Extract the [X, Y] coordinate from the center of the cell holding the provided text.  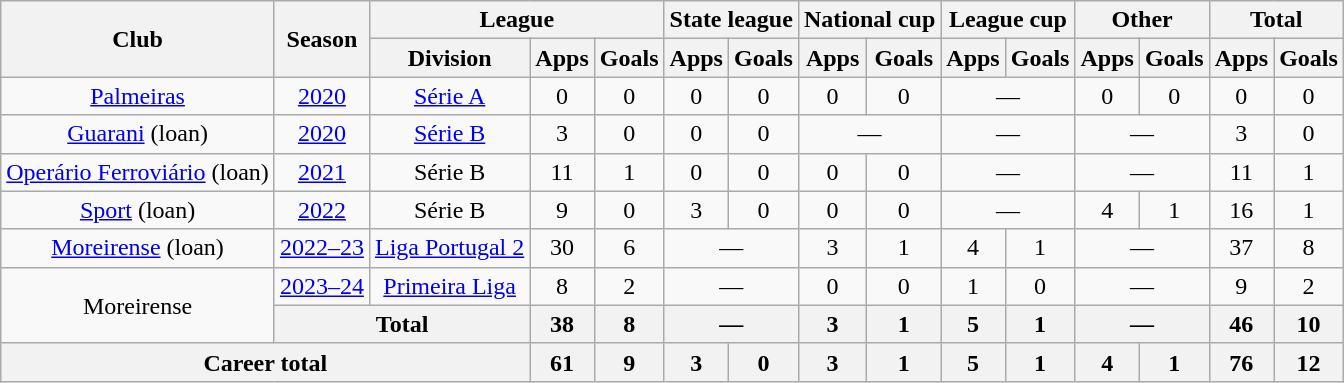
2022 [322, 210]
Primeira Liga [449, 286]
Career total [266, 362]
Other [1142, 20]
Operário Ferroviário (loan) [138, 172]
Liga Portugal 2 [449, 248]
League cup [1008, 20]
46 [1241, 324]
Moreirense (loan) [138, 248]
2023–24 [322, 286]
State league [731, 20]
12 [1309, 362]
76 [1241, 362]
Division [449, 58]
Série A [449, 96]
37 [1241, 248]
10 [1309, 324]
16 [1241, 210]
61 [562, 362]
6 [629, 248]
30 [562, 248]
League [516, 20]
Palmeiras [138, 96]
38 [562, 324]
Guarani (loan) [138, 134]
Sport (loan) [138, 210]
Club [138, 39]
National cup [869, 20]
2021 [322, 172]
Season [322, 39]
Moreirense [138, 305]
2022–23 [322, 248]
